Scan for the cell matching the given text and deliver its (X, Y) coordinate at center. 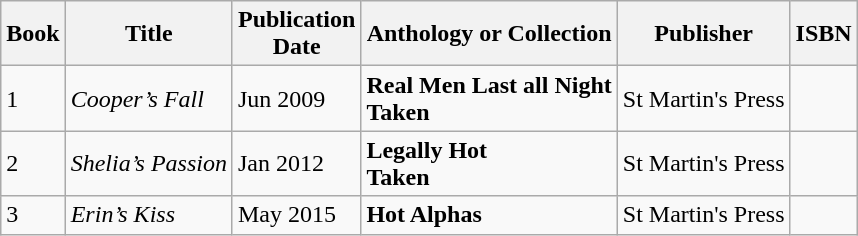
Anthology or Collection (489, 34)
Shelia’s Passion (148, 164)
PublicationDate (296, 34)
Erin’s Kiss (148, 215)
Jan 2012 (296, 164)
Publisher (704, 34)
May 2015 (296, 215)
2 (33, 164)
Real Men Last all NightTaken (489, 98)
Book (33, 34)
3 (33, 215)
1 (33, 98)
Cooper’s Fall (148, 98)
Legally HotTaken (489, 164)
ISBN (824, 34)
Title (148, 34)
Hot Alphas (489, 215)
Jun 2009 (296, 98)
